Extract the [X, Y] coordinate from the center of the cell holding the provided text.  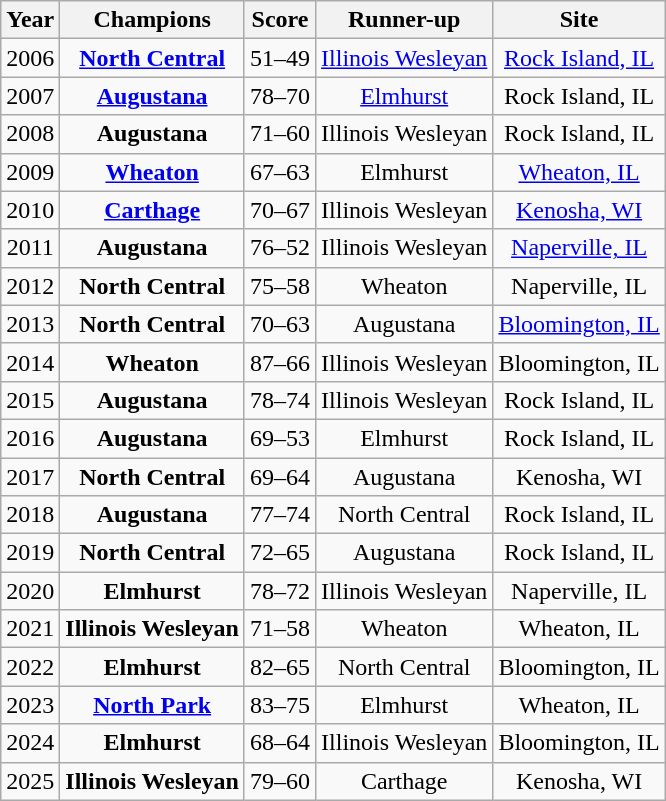
77–74 [280, 515]
2007 [30, 96]
Champions [152, 20]
2013 [30, 324]
2025 [30, 781]
79–60 [280, 781]
72–65 [280, 553]
2017 [30, 477]
Runner-up [404, 20]
2020 [30, 591]
51–49 [280, 58]
2023 [30, 705]
North Park [152, 705]
2021 [30, 629]
83–75 [280, 705]
71–58 [280, 629]
2009 [30, 172]
78–70 [280, 96]
Score [280, 20]
2006 [30, 58]
70–67 [280, 210]
2022 [30, 667]
2018 [30, 515]
2011 [30, 248]
78–74 [280, 400]
2012 [30, 286]
2014 [30, 362]
2015 [30, 400]
69–64 [280, 477]
68–64 [280, 743]
76–52 [280, 248]
69–53 [280, 438]
2019 [30, 553]
70–63 [280, 324]
2024 [30, 743]
75–58 [280, 286]
Year [30, 20]
2008 [30, 134]
2016 [30, 438]
82–65 [280, 667]
Site [579, 20]
87–66 [280, 362]
71–60 [280, 134]
2010 [30, 210]
78–72 [280, 591]
67–63 [280, 172]
